Identify which cell holds the provided text, then report its [x, y] central coordinate. 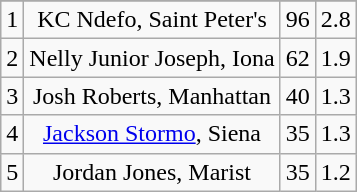
62 [298, 58]
2.8 [336, 20]
Jackson Stormo, Siena [152, 134]
3 [12, 96]
KC Ndefo, Saint Peter's [152, 20]
1 [12, 20]
1.2 [336, 172]
96 [298, 20]
5 [12, 172]
Jordan Jones, Marist [152, 172]
2 [12, 58]
1.9 [336, 58]
4 [12, 134]
Josh Roberts, Manhattan [152, 96]
Nelly Junior Joseph, Iona [152, 58]
40 [298, 96]
